Return [X, Y] of the center of cell containing provided text 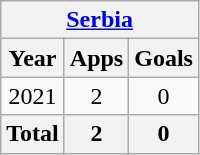
Goals [164, 58]
Apps [96, 58]
Serbia [100, 20]
Year [33, 58]
2021 [33, 96]
Total [33, 134]
